For the text-containing cell, return its midpoint in (X, Y) coordinate format. 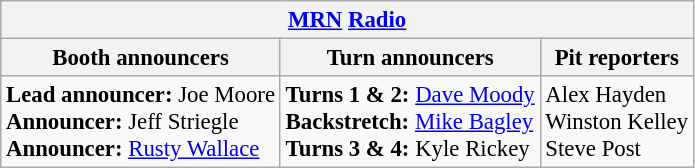
MRN Radio (348, 20)
Booth announcers (141, 58)
Turn announcers (410, 58)
Pit reporters (616, 58)
Turns 1 & 2: Dave MoodyBackstretch: Mike BagleyTurns 3 & 4: Kyle Rickey (410, 122)
Alex HaydenWinston KelleySteve Post (616, 122)
Lead announcer: Joe MooreAnnouncer: Jeff StriegleAnnouncer: Rusty Wallace (141, 122)
